Pinpoint the cell where the given text exists, returning its [X, Y] midpoint coordinate. 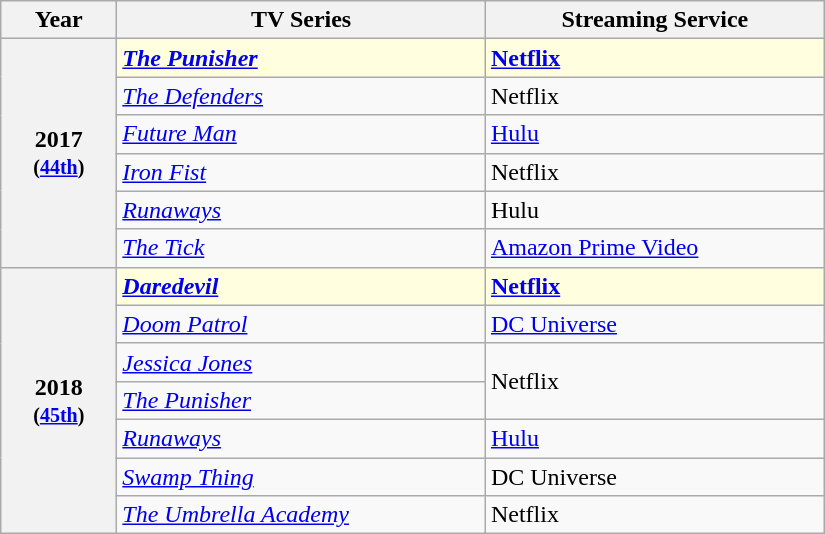
Streaming Service [654, 20]
Amazon Prime Video [654, 248]
The Umbrella Academy [302, 515]
Future Man [302, 134]
Daredevil [302, 286]
Year [59, 20]
The Tick [302, 248]
The Defenders [302, 96]
Iron Fist [302, 172]
Jessica Jones [302, 362]
TV Series [302, 20]
2017(44th) [59, 153]
Swamp Thing [302, 477]
Doom Patrol [302, 324]
2018(45th) [59, 400]
